Identify which cell holds the provided text, then report its [x, y] central coordinate. 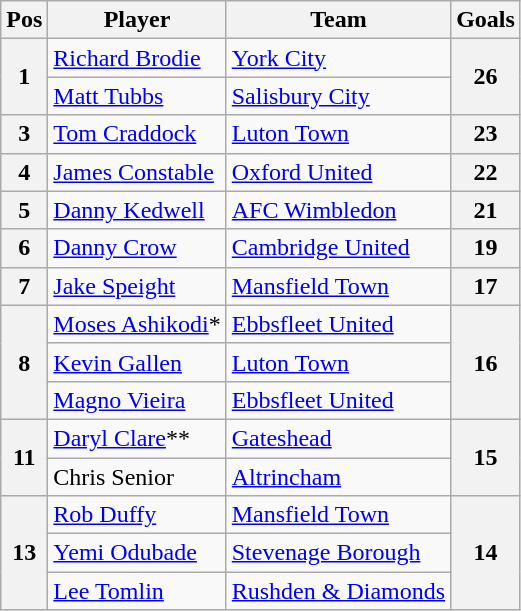
26 [486, 77]
Yemi Odubade [137, 553]
22 [486, 172]
Daryl Clare** [137, 438]
York City [338, 58]
Tom Craddock [137, 134]
Richard Brodie [137, 58]
1 [24, 77]
Chris Senior [137, 477]
23 [486, 134]
Goals [486, 20]
11 [24, 457]
Team [338, 20]
Pos [24, 20]
4 [24, 172]
Moses Ashikodi* [137, 324]
17 [486, 286]
Stevenage Borough [338, 553]
7 [24, 286]
Altrincham [338, 477]
6 [24, 248]
Rob Duffy [137, 515]
Oxford United [338, 172]
Gateshead [338, 438]
14 [486, 553]
Danny Crow [137, 248]
Player [137, 20]
19 [486, 248]
Salisbury City [338, 96]
21 [486, 210]
Matt Tubbs [137, 96]
8 [24, 362]
James Constable [137, 172]
15 [486, 457]
Magno Vieira [137, 400]
13 [24, 553]
AFC Wimbledon [338, 210]
Jake Speight [137, 286]
5 [24, 210]
Rushden & Diamonds [338, 591]
Kevin Gallen [137, 362]
Cambridge United [338, 248]
Danny Kedwell [137, 210]
3 [24, 134]
Lee Tomlin [137, 591]
16 [486, 362]
